Search for the cell housing the specified text and yield its (X, Y) center coordinate. 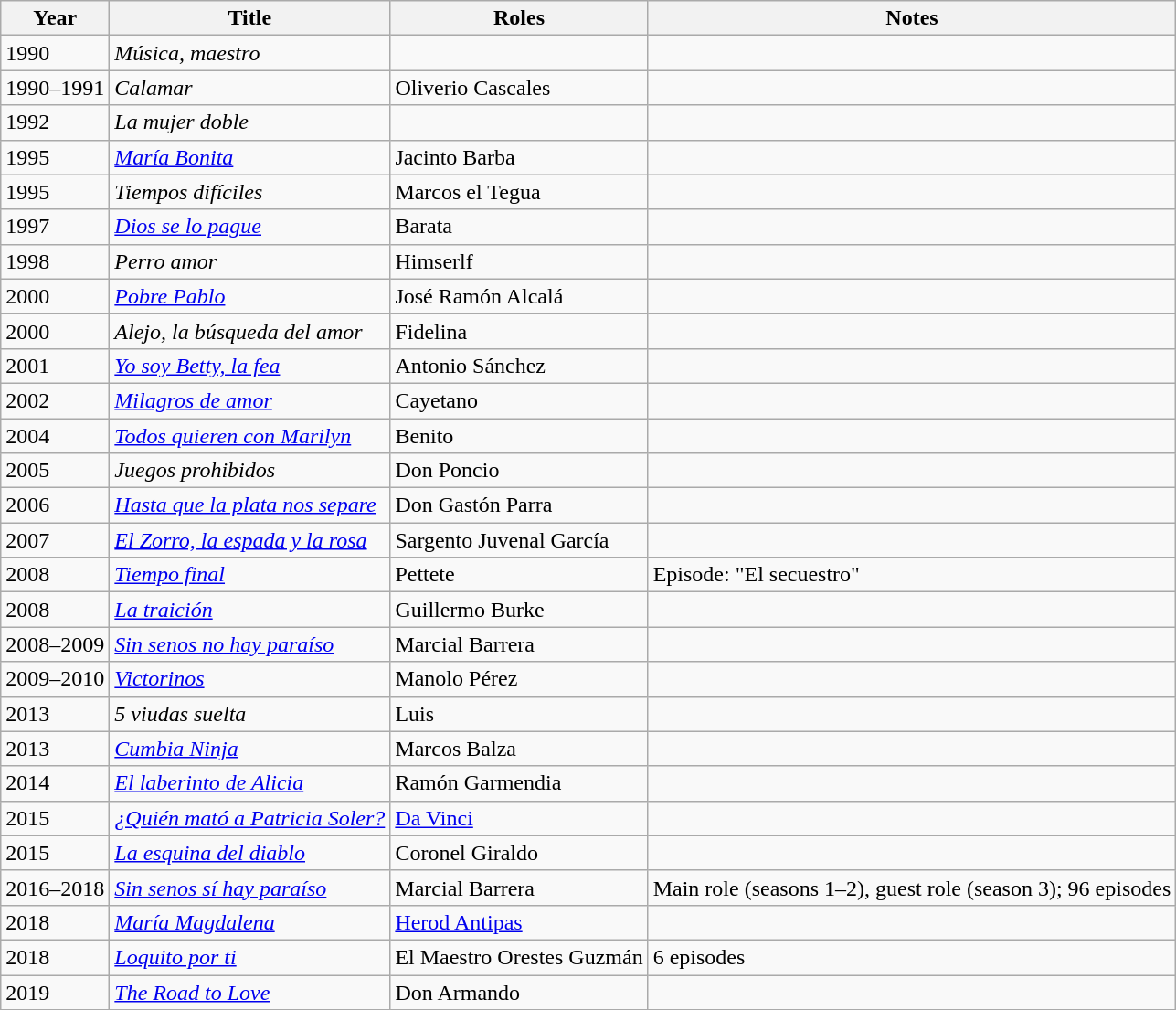
Pettete (519, 575)
2009–2010 (55, 679)
Marcos Balza (519, 749)
2004 (55, 436)
Tiempos difíciles (250, 192)
The Road to Love (250, 992)
Loquito por ti (250, 957)
1990–1991 (55, 88)
Main role (seasons 1–2), guest role (season 3); 96 episodes (912, 888)
2007 (55, 540)
2006 (55, 505)
Ramón Garmendia (519, 783)
Cumbia Ninja (250, 749)
Pobre Pablo (250, 296)
Notes (912, 18)
Episode: "El secuestro" (912, 575)
2014 (55, 783)
Yo soy Betty, la fea (250, 366)
2005 (55, 471)
Jacinto Barba (519, 157)
Don Poncio (519, 471)
Benito (519, 436)
¿Quién mató a Patricia Soler? (250, 818)
Sin senos sí hay paraíso (250, 888)
Alejo, la búsqueda del amor (250, 331)
Música, maestro (250, 53)
Luis (519, 714)
1997 (55, 227)
Manolo Pérez (519, 679)
2019 (55, 992)
Don Armando (519, 992)
Year (55, 18)
Oliverio Cascales (519, 88)
Sin senos no hay paraíso (250, 644)
Perro amor (250, 261)
2001 (55, 366)
2016–2018 (55, 888)
Coronel Giraldo (519, 853)
Roles (519, 18)
1992 (55, 122)
Hasta que la plata nos separe (250, 505)
Antonio Sánchez (519, 366)
Juegos prohibidos (250, 471)
Don Gastón Parra (519, 505)
1998 (55, 261)
El Maestro Orestes Guzmán (519, 957)
6 episodes (912, 957)
Marcos el Tegua (519, 192)
Todos quieren con Marilyn (250, 436)
Dios se lo pague (250, 227)
María Bonita (250, 157)
2008–2009 (55, 644)
2002 (55, 400)
1990 (55, 53)
La mujer doble (250, 122)
María Magdalena (250, 922)
El laberinto de Alicia (250, 783)
El Zorro, la espada y la rosa (250, 540)
Da Vinci (519, 818)
La esquina del diablo (250, 853)
Cayetano (519, 400)
Calamar (250, 88)
Guillermo Burke (519, 610)
Tiempo final (250, 575)
Milagros de amor (250, 400)
Sargento Juvenal García (519, 540)
Title (250, 18)
Herod Antipas (519, 922)
Barata (519, 227)
5 viudas suelta (250, 714)
Fidelina (519, 331)
José Ramón Alcalá (519, 296)
La traición (250, 610)
Victorinos (250, 679)
Himserlf (519, 261)
